Return the (x, y) coordinate for the center point of the cell that contains the specified text.  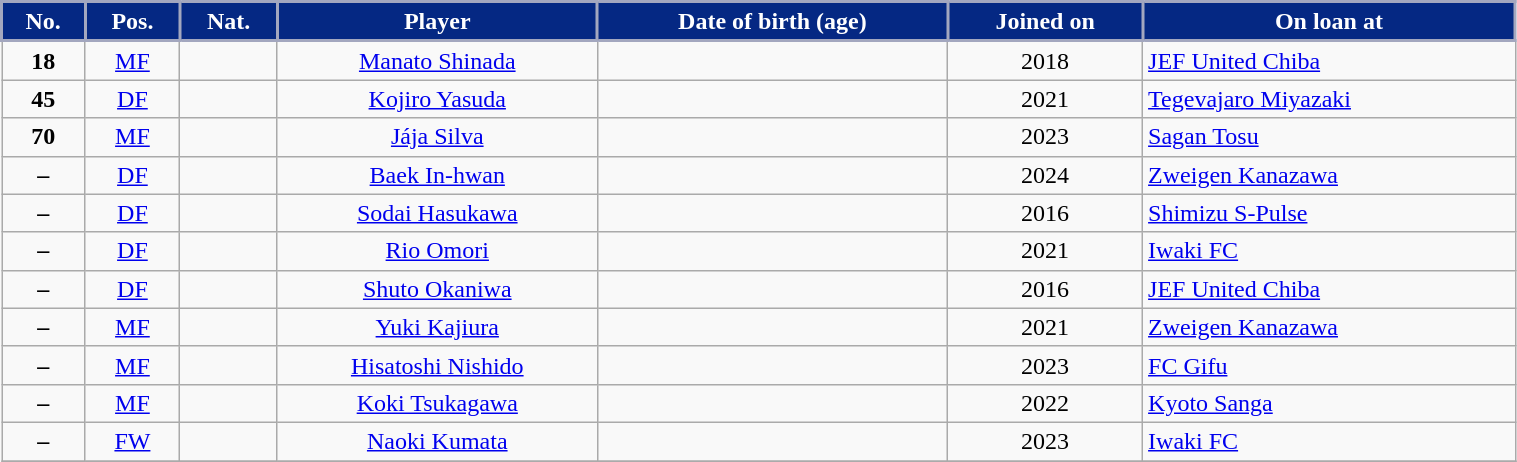
Baek In-hwan (437, 175)
Tegevajaro Miyazaki (1330, 99)
Hisatoshi Nishido (437, 365)
FW (132, 441)
Yuki Kajiura (437, 327)
Joined on (1046, 22)
On loan at (1330, 22)
Manato Shinada (437, 60)
2024 (1046, 175)
Kojiro Yasuda (437, 99)
45 (44, 99)
Naoki Kumata (437, 441)
FC Gifu (1330, 365)
Sagan Tosu (1330, 137)
Pos. (132, 22)
Rio Omori (437, 251)
70 (44, 137)
2018 (1046, 60)
Koki Tsukagawa (437, 403)
Sodai Hasukawa (437, 213)
Shuto Okaniwa (437, 289)
Date of birth (age) (772, 22)
Jája Silva (437, 137)
Shimizu S-Pulse (1330, 213)
2022 (1046, 403)
Player (437, 22)
Nat. (228, 22)
No. (44, 22)
Kyoto Sanga (1330, 403)
18 (44, 60)
